Output the (x, y) coordinate of the center of the cell containing the given text.  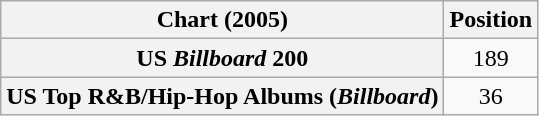
US Billboard 200 (222, 58)
36 (491, 96)
Chart (2005) (222, 20)
US Top R&B/Hip-Hop Albums (Billboard) (222, 96)
Position (491, 20)
189 (491, 58)
